Find where the given text appears and provide that cell's center as [X, Y] coordinate. 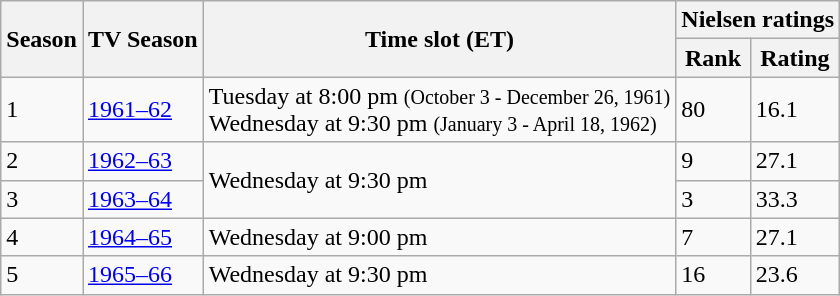
1965–66 [142, 275]
Wednesday at 9:00 pm [440, 237]
23.6 [794, 275]
16.1 [794, 110]
1964–65 [142, 237]
5 [42, 275]
4 [42, 237]
Nielsen ratings [758, 20]
Time slot (ET) [440, 39]
Rating [794, 58]
Tuesday at 8:00 pm (October 3 - December 26, 1961)Wednesday at 9:30 pm (January 3 - April 18, 1962) [440, 110]
80 [713, 110]
7 [713, 237]
Rank [713, 58]
16 [713, 275]
9 [713, 161]
1961–62 [142, 110]
Season [42, 39]
33.3 [794, 199]
TV Season [142, 39]
1963–64 [142, 199]
1962–63 [142, 161]
1 [42, 110]
2 [42, 161]
